Pinpoint the cell where the given text exists, returning its [x, y] midpoint coordinate. 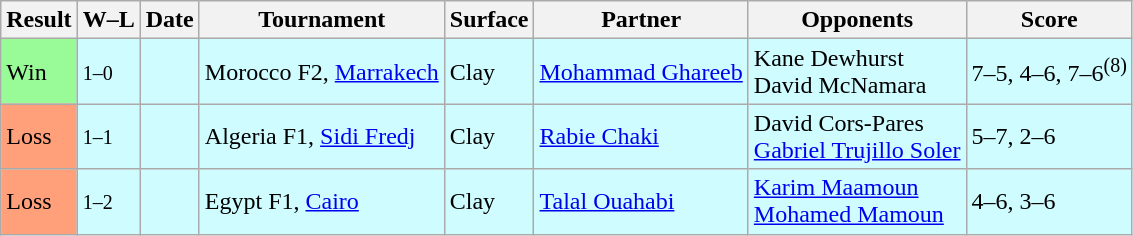
W–L [108, 20]
Date [170, 20]
1–1 [108, 136]
7–5, 4–6, 7–6(8) [1049, 72]
Algeria F1, Sidi Fredj [322, 136]
Rabie Chaki [641, 136]
Kane Dewhurst David McNamara [857, 72]
Mohammad Ghareeb [641, 72]
Score [1049, 20]
1–2 [108, 202]
Opponents [857, 20]
Surface [489, 20]
Tournament [322, 20]
4–6, 3–6 [1049, 202]
Morocco F2, Marrakech [322, 72]
Karim Maamoun Mohamed Mamoun [857, 202]
1–0 [108, 72]
Result [39, 20]
Partner [641, 20]
Win [39, 72]
David Cors-Pares Gabriel Trujillo Soler [857, 136]
Talal Ouahabi [641, 202]
5–7, 2–6 [1049, 136]
Egypt F1, Cairo [322, 202]
